For the text-containing cell, return its midpoint in (x, y) coordinate format. 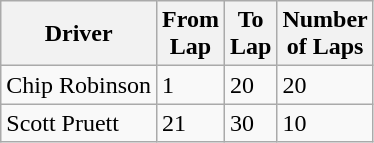
Chip Robinson (79, 85)
Driver (79, 34)
ToLap (250, 34)
21 (191, 123)
1 (191, 85)
Scott Pruett (79, 123)
30 (250, 123)
FromLap (191, 34)
Numberof Laps (325, 34)
10 (325, 123)
